Locate the cell with the specified text and output its (X, Y) center coordinate. 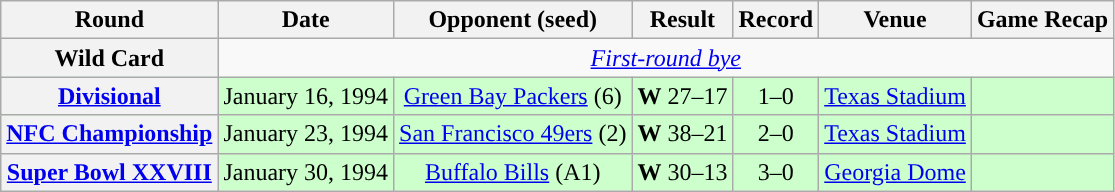
W 38–21 (682, 134)
Record (776, 20)
Buffalo Bills (A1) (513, 172)
Round (110, 20)
Divisional (110, 96)
January 23, 1994 (306, 134)
Green Bay Packers (6) (513, 96)
W 30–13 (682, 172)
Georgia Dome (896, 172)
Game Recap (1042, 20)
Super Bowl XXVIII (110, 172)
Result (682, 20)
San Francisco 49ers (2) (513, 134)
2–0 (776, 134)
1–0 (776, 96)
3–0 (776, 172)
Date (306, 20)
Wild Card (110, 58)
Opponent (seed) (513, 20)
January 16, 1994 (306, 96)
Venue (896, 20)
NFC Championship (110, 134)
January 30, 1994 (306, 172)
First-round bye (666, 58)
W 27–17 (682, 96)
